Scan for the cell matching the given text and deliver its [X, Y] coordinate at center. 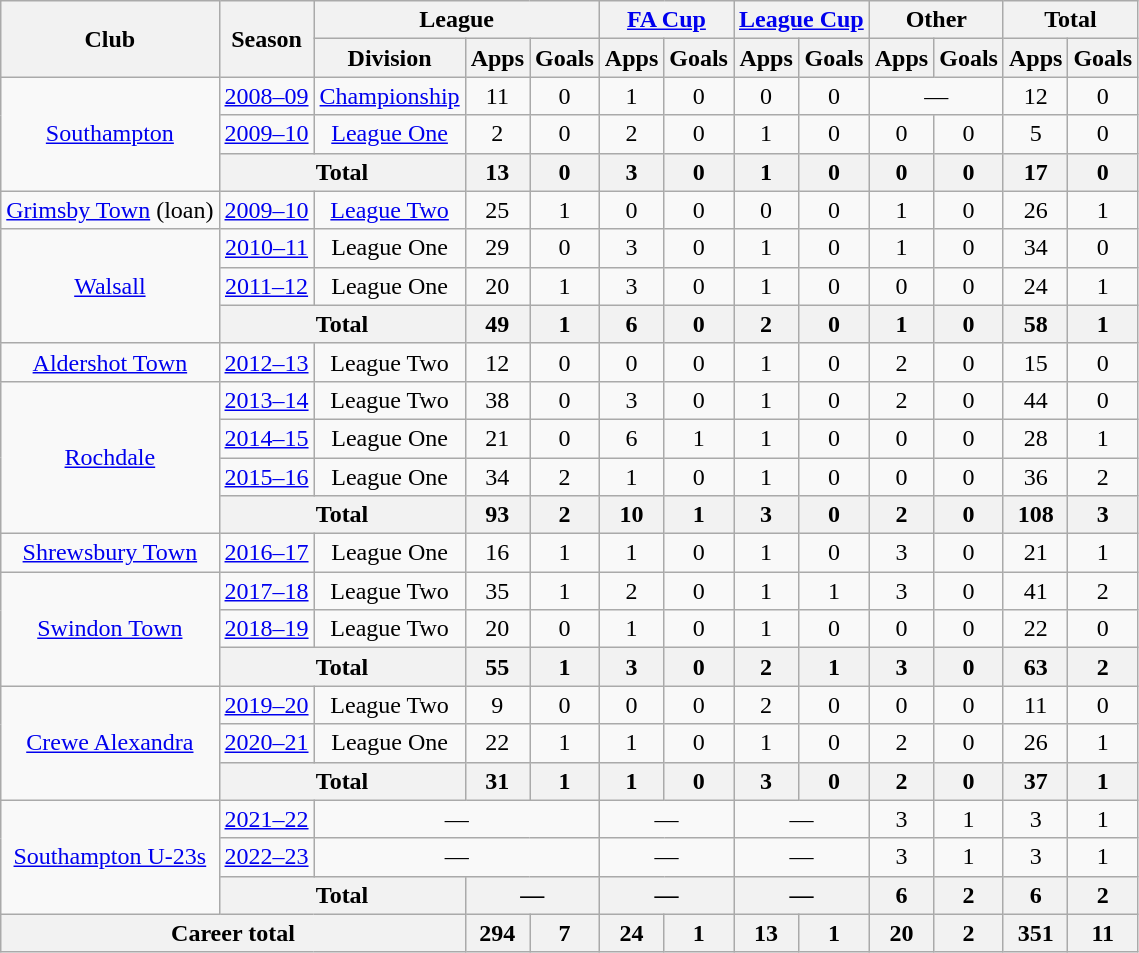
108 [1035, 515]
351 [1035, 933]
63 [1035, 667]
5 [1035, 134]
League [456, 20]
2008–09 [266, 96]
Other [936, 20]
Crewe Alexandra [110, 743]
15 [1035, 362]
58 [1035, 324]
17 [1035, 172]
2013–14 [266, 400]
Club [110, 39]
2012–13 [266, 362]
Grimsby Town (loan) [110, 210]
Swindon Town [110, 629]
FA Cup [666, 20]
2019–20 [266, 705]
Rochdale [110, 457]
Division [390, 58]
Aldershot Town [110, 362]
2014–15 [266, 438]
Career total [233, 933]
29 [497, 248]
41 [1035, 591]
Shrewsbury Town [110, 553]
Championship [390, 96]
93 [497, 515]
16 [497, 553]
9 [497, 705]
49 [497, 324]
31 [497, 781]
2020–21 [266, 743]
55 [497, 667]
44 [1035, 400]
League Cup [802, 20]
25 [497, 210]
Season [266, 39]
Southampton U-23s [110, 857]
37 [1035, 781]
7 [565, 933]
2015–16 [266, 477]
36 [1035, 477]
35 [497, 591]
28 [1035, 438]
10 [631, 515]
Walsall [110, 286]
Southampton [110, 134]
294 [497, 933]
2018–19 [266, 629]
2011–12 [266, 286]
2017–18 [266, 591]
2010–11 [266, 248]
2022–23 [266, 857]
2021–22 [266, 819]
2016–17 [266, 553]
38 [497, 400]
